Return (X, Y) of the center of cell containing provided text 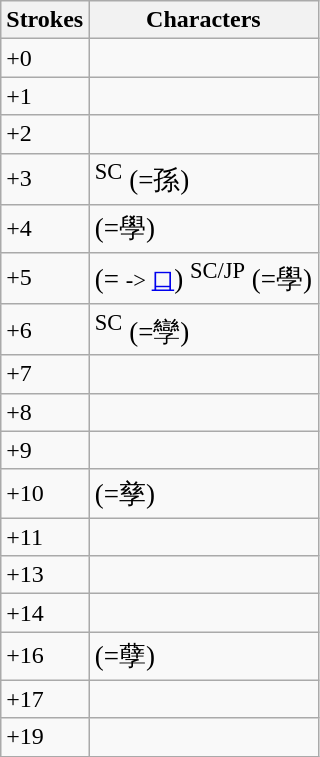
+17 (45, 699)
+14 (45, 613)
+19 (45, 737)
+11 (45, 537)
Strokes (45, 20)
+0 (45, 58)
(= -> 口) SC/JP (=學) (204, 278)
+9 (45, 450)
(=孽) (204, 656)
+4 (45, 228)
+6 (45, 330)
SC (=孿) (204, 330)
+13 (45, 575)
Characters (204, 20)
+7 (45, 374)
SC (=孫) (204, 178)
(=孳) (204, 493)
+3 (45, 178)
+10 (45, 493)
(=學) (204, 228)
+5 (45, 278)
+1 (45, 96)
+2 (45, 134)
+8 (45, 412)
+16 (45, 656)
